Return the (X, Y) coordinate for the center point of the cell that contains the specified text.  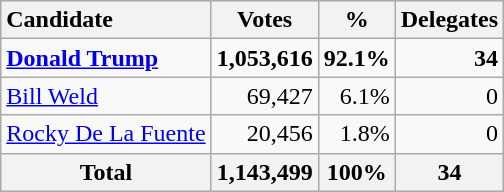
Total (106, 172)
% (356, 20)
Delegates (449, 20)
Votes (264, 20)
Candidate (106, 20)
Rocky De La Fuente (106, 134)
69,427 (264, 96)
1,143,499 (264, 172)
Bill Weld (106, 96)
20,456 (264, 134)
Donald Trump (106, 58)
6.1% (356, 96)
100% (356, 172)
1.8% (356, 134)
92.1% (356, 58)
1,053,616 (264, 58)
